Search for the cell housing the specified text and yield its [x, y] center coordinate. 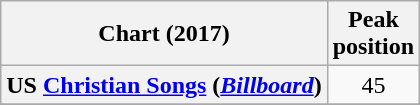
US Christian Songs (Billboard) [164, 85]
Chart (2017) [164, 34]
45 [373, 85]
Peak position [373, 34]
